For the text-containing cell, return its midpoint in [X, Y] coordinate format. 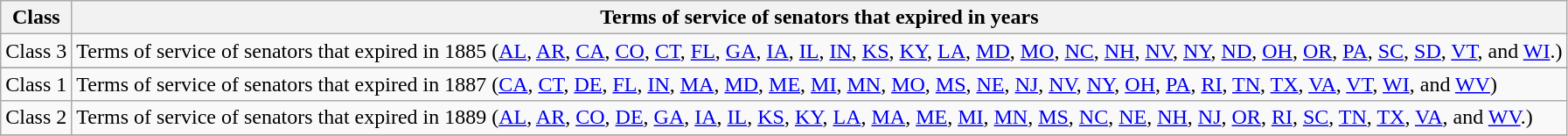
Class 1 [37, 84]
Class 3 [37, 51]
Class [37, 18]
Class 2 [37, 118]
Terms of service of senators that expired in years [819, 18]
